Identify which cell holds the provided text, then report its [x, y] central coordinate. 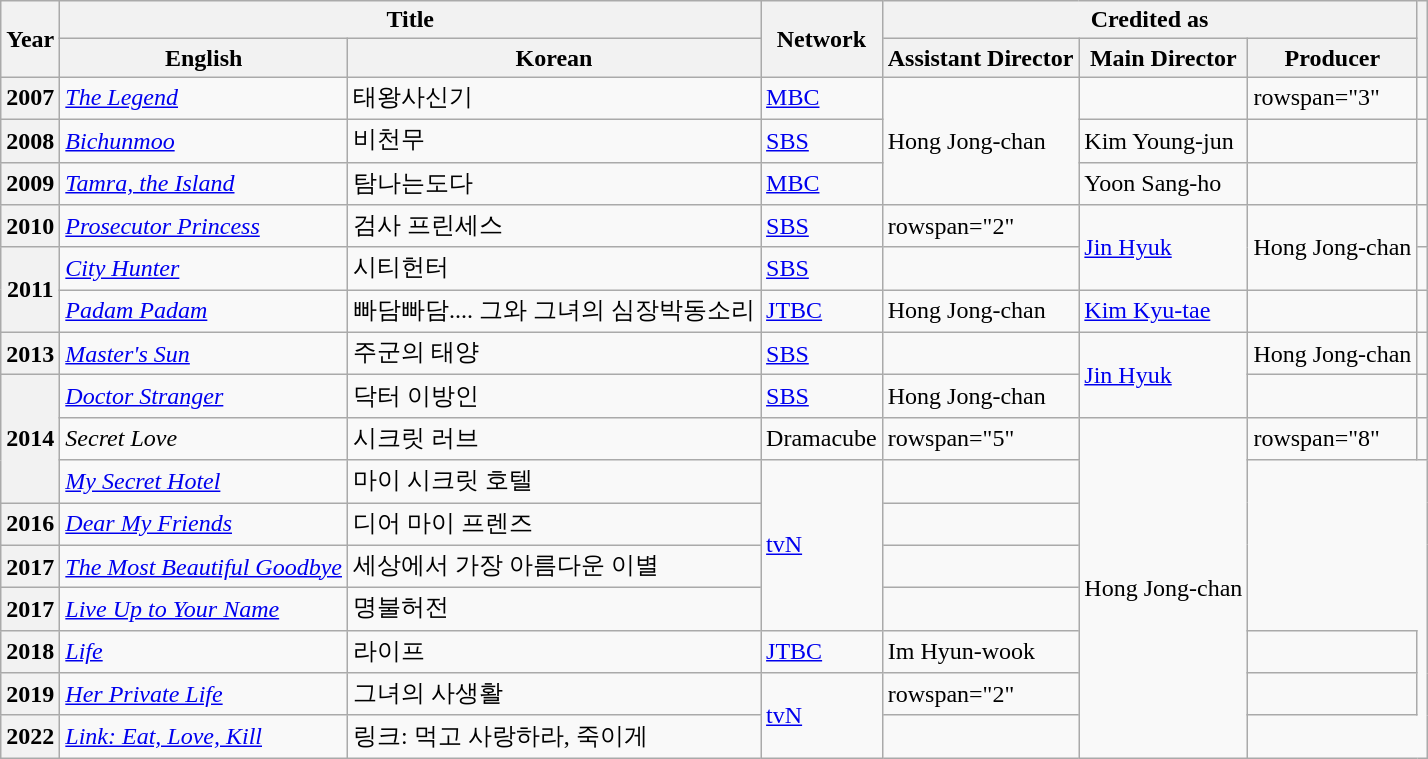
라이프 [554, 652]
빠담빠담.... 그와 그녀의 심장박동소리 [554, 312]
Master's Sun [204, 354]
Network [822, 39]
2022 [30, 736]
Kim Kyu-tae [1164, 312]
2009 [30, 184]
Prosecutor Princess [204, 226]
그녀의 사생활 [554, 694]
Her Private Life [204, 694]
디어 마이 프렌즈 [554, 524]
2011 [30, 290]
The Legend [204, 98]
Year [30, 39]
태왕사신기 [554, 98]
Im Hyun-wook [980, 652]
명불허전 [554, 610]
Main Director [1164, 58]
My Secret Hotel [204, 482]
마이 시크릿 호텔 [554, 482]
Secret Love [204, 438]
Assistant Director [980, 58]
Credited as [1150, 20]
시티헌터 [554, 268]
English [204, 58]
검사 프린세스 [554, 226]
City Hunter [204, 268]
탐나는도다 [554, 184]
Padam Padam [204, 312]
Dear My Friends [204, 524]
비천무 [554, 140]
2008 [30, 140]
2013 [30, 354]
Tamra, the Island [204, 184]
Link: Eat, Love, Kill [204, 736]
2007 [30, 98]
닥터 이방인 [554, 396]
Live Up to Your Name [204, 610]
rowspan="3" [1332, 98]
Yoon Sang-ho [1164, 184]
Kim Young-jun [1164, 140]
Korean [554, 58]
rowspan="8" [1332, 438]
Title [410, 20]
The Most Beautiful Goodbye [204, 566]
세상에서 가장 아름다운 이별 [554, 566]
2019 [30, 694]
Life [204, 652]
2010 [30, 226]
2016 [30, 524]
주군의 태양 [554, 354]
Doctor Stranger [204, 396]
Bichunmoo [204, 140]
Dramacube [822, 438]
시크릿 러브 [554, 438]
rowspan="5" [980, 438]
링크: 먹고 사랑하라, 죽이게 [554, 736]
2014 [30, 439]
Producer [1332, 58]
2018 [30, 652]
